Extract the (X, Y) coordinate from the center of the cell holding the provided text.  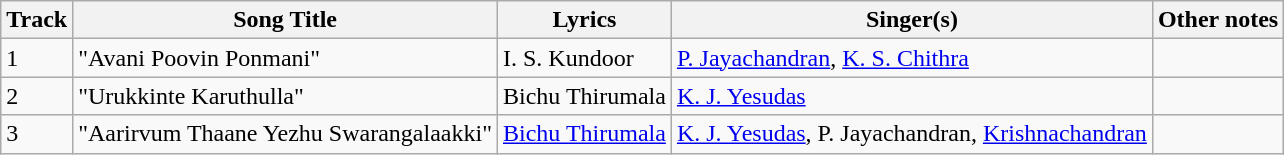
3 (37, 134)
1 (37, 58)
"Urukkinte Karuthulla" (286, 96)
K. J. Yesudas, P. Jayachandran, Krishnachandran (912, 134)
2 (37, 96)
"Avani Poovin Ponmani" (286, 58)
Singer(s) (912, 20)
Track (37, 20)
"Aarirvum Thaane Yezhu Swarangalaakki" (286, 134)
K. J. Yesudas (912, 96)
P. Jayachandran, K. S. Chithra (912, 58)
Other notes (1218, 20)
Lyrics (584, 20)
I. S. Kundoor (584, 58)
Song Title (286, 20)
